Detect which cell encompasses the target text, then output its (x, y) center coordinate. 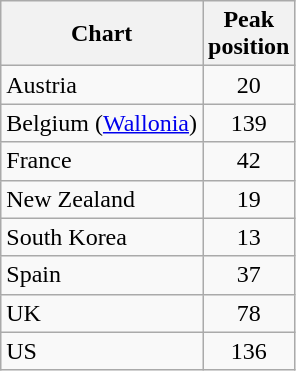
19 (248, 199)
78 (248, 313)
UK (102, 313)
136 (248, 351)
Spain (102, 275)
South Korea (102, 237)
New Zealand (102, 199)
42 (248, 161)
Belgium (Wallonia) (102, 123)
Austria (102, 85)
20 (248, 85)
139 (248, 123)
Chart (102, 34)
13 (248, 237)
France (102, 161)
Peakposition (248, 34)
US (102, 351)
37 (248, 275)
